Extract the [X, Y] coordinate from the center of the cell holding the provided text.  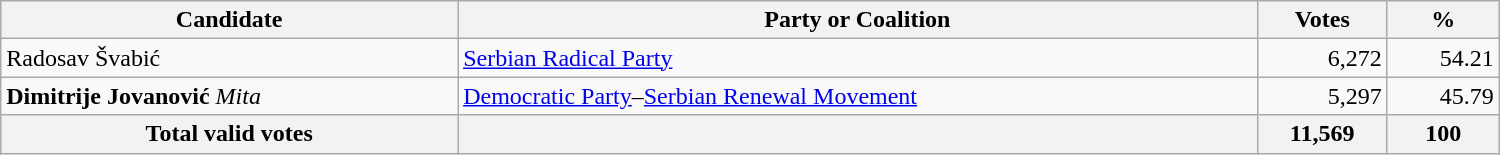
Serbian Radical Party [858, 58]
100 [1443, 134]
Dimitrije Jovanović Mita [230, 96]
Votes [1322, 20]
Democratic Party–Serbian Renewal Movement [858, 96]
6,272 [1322, 58]
11,569 [1322, 134]
5,297 [1322, 96]
Total valid votes [230, 134]
45.79 [1443, 96]
Party or Coalition [858, 20]
Candidate [230, 20]
% [1443, 20]
Radosav Švabić [230, 58]
54.21 [1443, 58]
